Return [X, Y] of the center of cell containing provided text 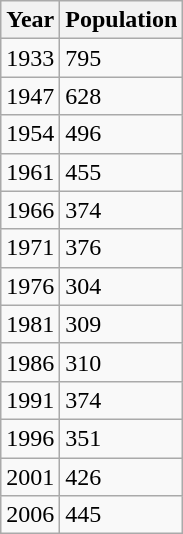
1954 [30, 134]
1996 [30, 438]
1976 [30, 286]
1981 [30, 324]
1966 [30, 210]
426 [122, 477]
Population [122, 20]
304 [122, 286]
1961 [30, 172]
455 [122, 172]
1991 [30, 400]
351 [122, 438]
1947 [30, 96]
795 [122, 58]
376 [122, 248]
445 [122, 515]
1986 [30, 362]
2006 [30, 515]
Year [30, 20]
309 [122, 324]
310 [122, 362]
628 [122, 96]
1933 [30, 58]
1971 [30, 248]
2001 [30, 477]
496 [122, 134]
